Identify which cell holds the provided text, then report its [x, y] central coordinate. 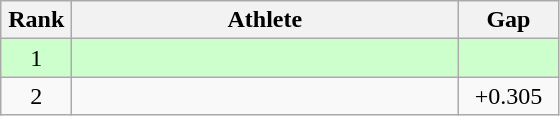
Gap [508, 20]
1 [36, 58]
Rank [36, 20]
2 [36, 96]
Athlete [265, 20]
+0.305 [508, 96]
